Identify which cell holds the provided text, then report its [x, y] central coordinate. 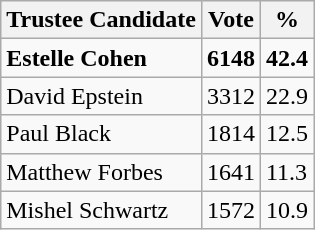
Estelle Cohen [102, 58]
Mishel Schwartz [102, 210]
22.9 [286, 96]
Trustee Candidate [102, 20]
David Epstein [102, 96]
% [286, 20]
42.4 [286, 58]
10.9 [286, 210]
1641 [230, 172]
1814 [230, 134]
Matthew Forbes [102, 172]
6148 [230, 58]
Paul Black [102, 134]
3312 [230, 96]
Vote [230, 20]
12.5 [286, 134]
1572 [230, 210]
11.3 [286, 172]
